Capture the cell that displays the provided text and extract its [x, y] central coordinate. 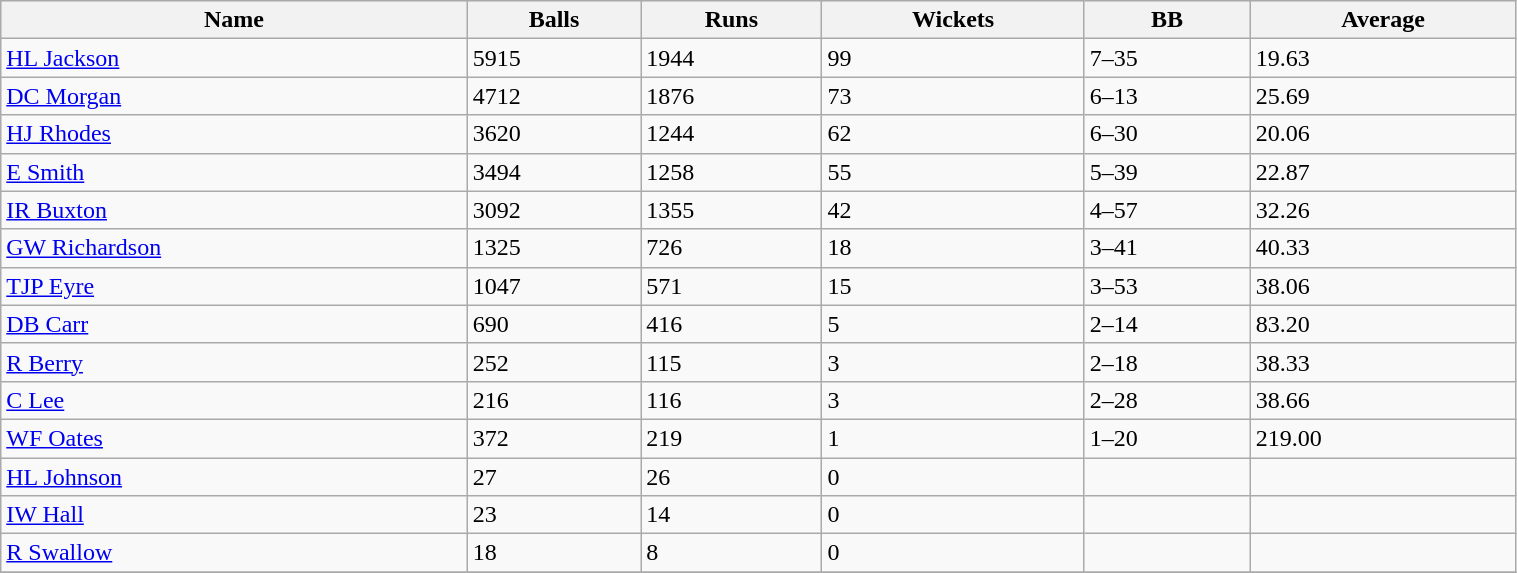
Runs [732, 20]
1–20 [1167, 438]
E Smith [234, 172]
38.33 [1383, 362]
R Swallow [234, 553]
R Berry [234, 362]
14 [732, 515]
115 [732, 362]
219.00 [1383, 438]
C Lee [234, 400]
1325 [554, 248]
1 [953, 438]
Balls [554, 20]
1258 [732, 172]
2–28 [1167, 400]
3620 [554, 134]
TJP Eyre [234, 286]
252 [554, 362]
5 [953, 324]
25.69 [1383, 96]
HJ Rhodes [234, 134]
219 [732, 438]
27 [554, 477]
216 [554, 400]
38.66 [1383, 400]
Wickets [953, 20]
DB Carr [234, 324]
23 [554, 515]
690 [554, 324]
1876 [732, 96]
DC Morgan [234, 96]
3494 [554, 172]
22.87 [1383, 172]
3–53 [1167, 286]
7–35 [1167, 58]
38.06 [1383, 286]
IW Hall [234, 515]
726 [732, 248]
15 [953, 286]
GW Richardson [234, 248]
1944 [732, 58]
8 [732, 553]
3–41 [1167, 248]
BB [1167, 20]
40.33 [1383, 248]
26 [732, 477]
HL Johnson [234, 477]
1047 [554, 286]
6–30 [1167, 134]
99 [953, 58]
42 [953, 210]
4–57 [1167, 210]
6–13 [1167, 96]
372 [554, 438]
1244 [732, 134]
83.20 [1383, 324]
19.63 [1383, 58]
1355 [732, 210]
4712 [554, 96]
2–14 [1167, 324]
20.06 [1383, 134]
32.26 [1383, 210]
62 [953, 134]
Name [234, 20]
5–39 [1167, 172]
5915 [554, 58]
73 [953, 96]
IR Buxton [234, 210]
571 [732, 286]
416 [732, 324]
WF Oates [234, 438]
3092 [554, 210]
116 [732, 400]
HL Jackson [234, 58]
Average [1383, 20]
55 [953, 172]
2–18 [1167, 362]
